Extract the [x, y] coordinate from the center of the cell holding the provided text.  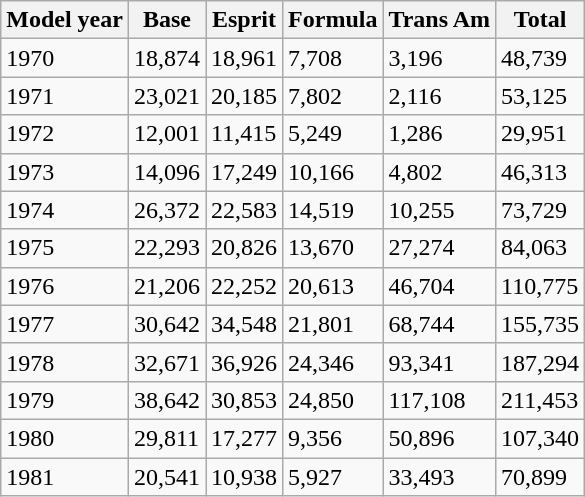
73,729 [540, 210]
20,541 [166, 477]
23,021 [166, 96]
68,744 [440, 324]
1976 [65, 286]
17,277 [244, 438]
5,249 [333, 134]
5,927 [333, 477]
22,252 [244, 286]
50,896 [440, 438]
4,802 [440, 172]
29,951 [540, 134]
12,001 [166, 134]
32,671 [166, 362]
30,853 [244, 400]
7,708 [333, 58]
18,874 [166, 58]
20,826 [244, 248]
18,961 [244, 58]
14,519 [333, 210]
Esprit [244, 20]
26,372 [166, 210]
117,108 [440, 400]
13,670 [333, 248]
27,274 [440, 248]
17,249 [244, 172]
20,613 [333, 286]
46,313 [540, 172]
20,185 [244, 96]
Model year [65, 20]
46,704 [440, 286]
1970 [65, 58]
7,802 [333, 96]
Total [540, 20]
110,775 [540, 286]
3,196 [440, 58]
1974 [65, 210]
1,286 [440, 134]
29,811 [166, 438]
33,493 [440, 477]
1977 [65, 324]
70,899 [540, 477]
1973 [65, 172]
1980 [65, 438]
Base [166, 20]
1975 [65, 248]
10,255 [440, 210]
36,926 [244, 362]
10,938 [244, 477]
14,096 [166, 172]
53,125 [540, 96]
38,642 [166, 400]
30,642 [166, 324]
1972 [65, 134]
1981 [65, 477]
24,346 [333, 362]
107,340 [540, 438]
1979 [65, 400]
211,453 [540, 400]
93,341 [440, 362]
Formula [333, 20]
9,356 [333, 438]
155,735 [540, 324]
1971 [65, 96]
10,166 [333, 172]
2,116 [440, 96]
22,583 [244, 210]
1978 [65, 362]
Trans Am [440, 20]
22,293 [166, 248]
11,415 [244, 134]
48,739 [540, 58]
21,801 [333, 324]
34,548 [244, 324]
24,850 [333, 400]
187,294 [540, 362]
84,063 [540, 248]
21,206 [166, 286]
